Output the (x, y) coordinate of the center of the cell containing the given text.  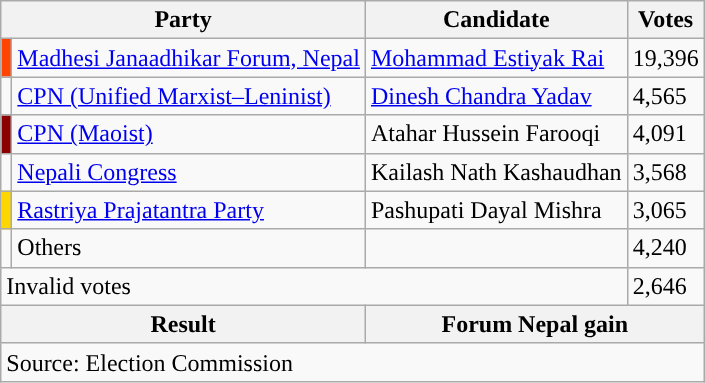
Kailash Nath Kashaudhan (496, 172)
Pashupati Dayal Mishra (496, 210)
CPN (Maoist) (189, 134)
Dinesh Chandra Yadav (496, 96)
2,646 (666, 286)
Rastriya Prajatantra Party (189, 210)
Source: Election Commission (352, 362)
Madhesi Janaadhikar Forum, Nepal (189, 58)
19,396 (666, 58)
Forum Nepal gain (534, 324)
3,568 (666, 172)
Party (184, 20)
Atahar Hussein Farooqi (496, 134)
3,065 (666, 210)
Mohammad Estiyak Rai (496, 58)
Others (189, 248)
Votes (666, 20)
Invalid votes (314, 286)
4,091 (666, 134)
Result (184, 324)
Nepali Congress (189, 172)
4,565 (666, 96)
Candidate (496, 20)
4,240 (666, 248)
CPN (Unified Marxist–Leninist) (189, 96)
